Scan for the cell matching the given text and deliver its (X, Y) coordinate at center. 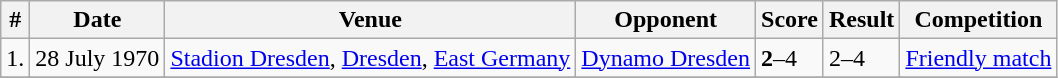
28 July 1970 (98, 58)
Stadion Dresden, Dresden, East Germany (370, 58)
1. (16, 58)
Dynamo Dresden (666, 58)
# (16, 20)
Opponent (666, 20)
Date (98, 20)
Competition (978, 20)
Result (861, 20)
Score (790, 20)
Venue (370, 20)
Friendly match (978, 58)
